Find where the given text appears and provide that cell's center as (x, y) coordinate. 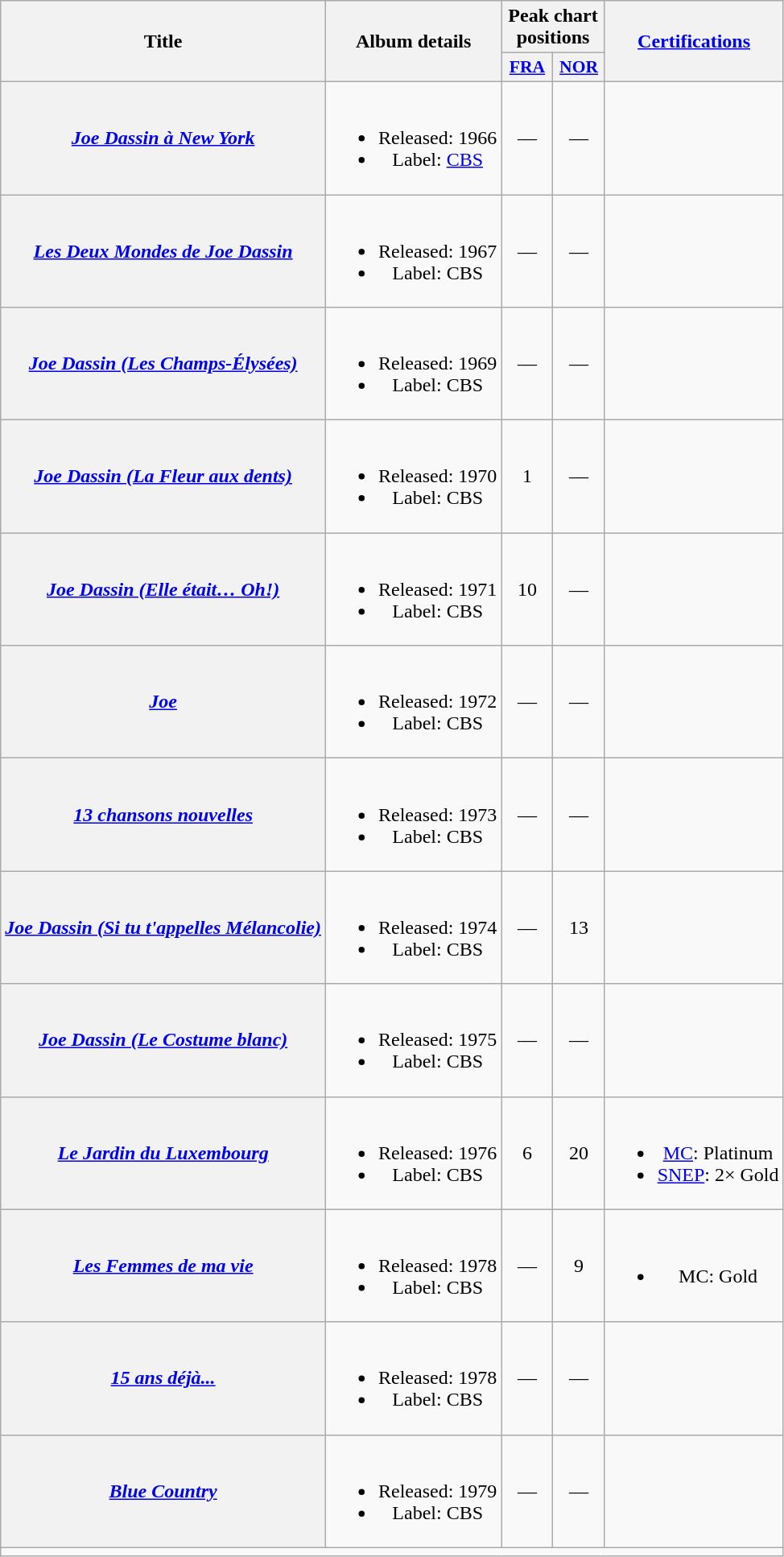
Joe Dassin (La Fleur aux dents) (163, 477)
Released: 1966Label: CBS (413, 138)
Title (163, 42)
Released: 1967Label: CBS (413, 251)
Peak chart positions (553, 27)
10 (527, 589)
Released: 1976Label: CBS (413, 1153)
Certifications (694, 42)
FRA (527, 68)
13 chansons nouvelles (163, 815)
Released: 1973Label: CBS (413, 815)
Album details (413, 42)
Released: 1974Label: CBS (413, 927)
Joe Dassin (Si tu t'appelles Mélancolie) (163, 927)
Blue Country (163, 1491)
Les Femmes de ma vie (163, 1266)
MC: Gold (694, 1266)
Released: 1979Label: CBS (413, 1491)
NOR (579, 68)
9 (579, 1266)
Joe (163, 702)
Released: 1975Label: CBS (413, 1040)
Le Jardin du Luxembourg (163, 1153)
Released: 1971Label: CBS (413, 589)
Released: 1970Label: CBS (413, 477)
Joe Dassin à New York (163, 138)
Released: 1969Label: CBS (413, 364)
Joe Dassin (Elle était… Oh!) (163, 589)
Released: 1972Label: CBS (413, 702)
Joe Dassin (Les Champs-Élysées) (163, 364)
Joe Dassin (Le Costume blanc) (163, 1040)
1 (527, 477)
20 (579, 1153)
6 (527, 1153)
15 ans déjà... (163, 1378)
13 (579, 927)
Les Deux Mondes de Joe Dassin (163, 251)
MC: PlatinumSNEP: 2× Gold (694, 1153)
